Find where the given text appears and provide that cell's center as [X, Y] coordinate. 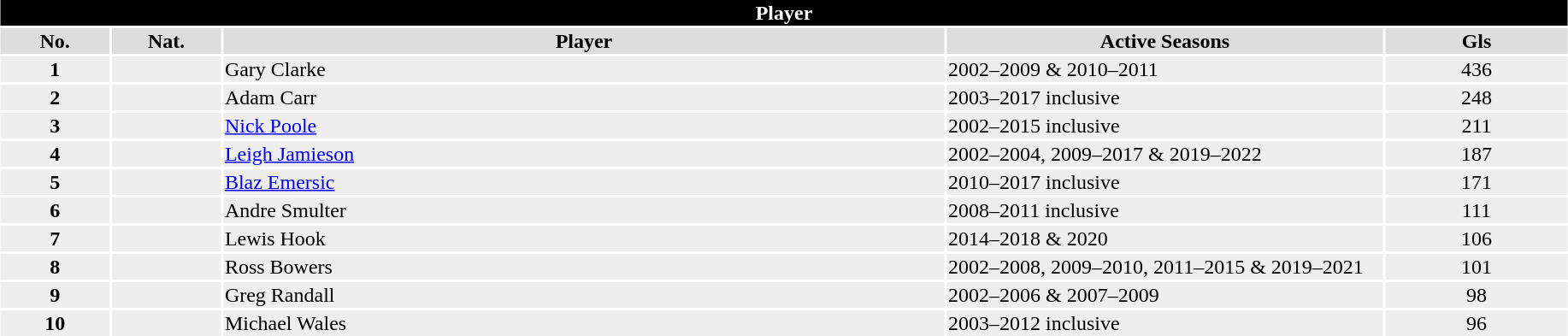
Adam Carr [583, 97]
Gls [1476, 41]
Blaz Emersic [583, 182]
Ross Bowers [583, 267]
98 [1476, 295]
2 [55, 97]
2010–2017 inclusive [1165, 182]
96 [1476, 323]
Leigh Jamieson [583, 154]
248 [1476, 97]
2002–2008, 2009–2010, 2011–2015 & 2019–2021 [1165, 267]
436 [1476, 69]
187 [1476, 154]
6 [55, 210]
Nick Poole [583, 126]
211 [1476, 126]
Greg Randall [583, 295]
2014–2018 & 2020 [1165, 239]
Active Seasons [1165, 41]
Michael Wales [583, 323]
5 [55, 182]
7 [55, 239]
No. [55, 41]
2008–2011 inclusive [1165, 210]
Andre Smulter [583, 210]
2003–2017 inclusive [1165, 97]
10 [55, 323]
8 [55, 267]
Lewis Hook [583, 239]
2002–2006 & 2007–2009 [1165, 295]
2002–2015 inclusive [1165, 126]
Gary Clarke [583, 69]
101 [1476, 267]
171 [1476, 182]
111 [1476, 210]
4 [55, 154]
2002–2004, 2009–2017 & 2019–2022 [1165, 154]
106 [1476, 239]
9 [55, 295]
2003–2012 inclusive [1165, 323]
Nat. [166, 41]
3 [55, 126]
2002–2009 & 2010–2011 [1165, 69]
1 [55, 69]
